Scan for the cell matching the given text and deliver its [X, Y] coordinate at center. 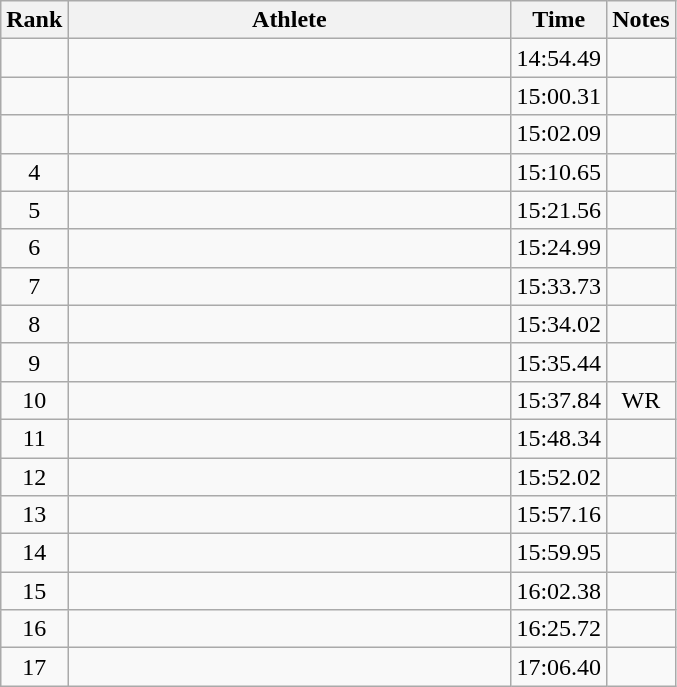
14 [34, 553]
4 [34, 172]
15:34.02 [559, 324]
12 [34, 477]
Notes [641, 20]
5 [34, 210]
7 [34, 286]
16:02.38 [559, 591]
11 [34, 438]
13 [34, 515]
6 [34, 248]
16 [34, 629]
9 [34, 362]
15:35.44 [559, 362]
8 [34, 324]
17:06.40 [559, 667]
Time [559, 20]
15:00.31 [559, 96]
16:25.72 [559, 629]
10 [34, 400]
15 [34, 591]
17 [34, 667]
15:37.84 [559, 400]
15:57.16 [559, 515]
15:33.73 [559, 286]
Athlete [290, 20]
WR [641, 400]
15:21.56 [559, 210]
15:48.34 [559, 438]
15:59.95 [559, 553]
Rank [34, 20]
15:02.09 [559, 134]
15:52.02 [559, 477]
15:10.65 [559, 172]
14:54.49 [559, 58]
15:24.99 [559, 248]
